Return [X, Y] of the center of cell containing provided text 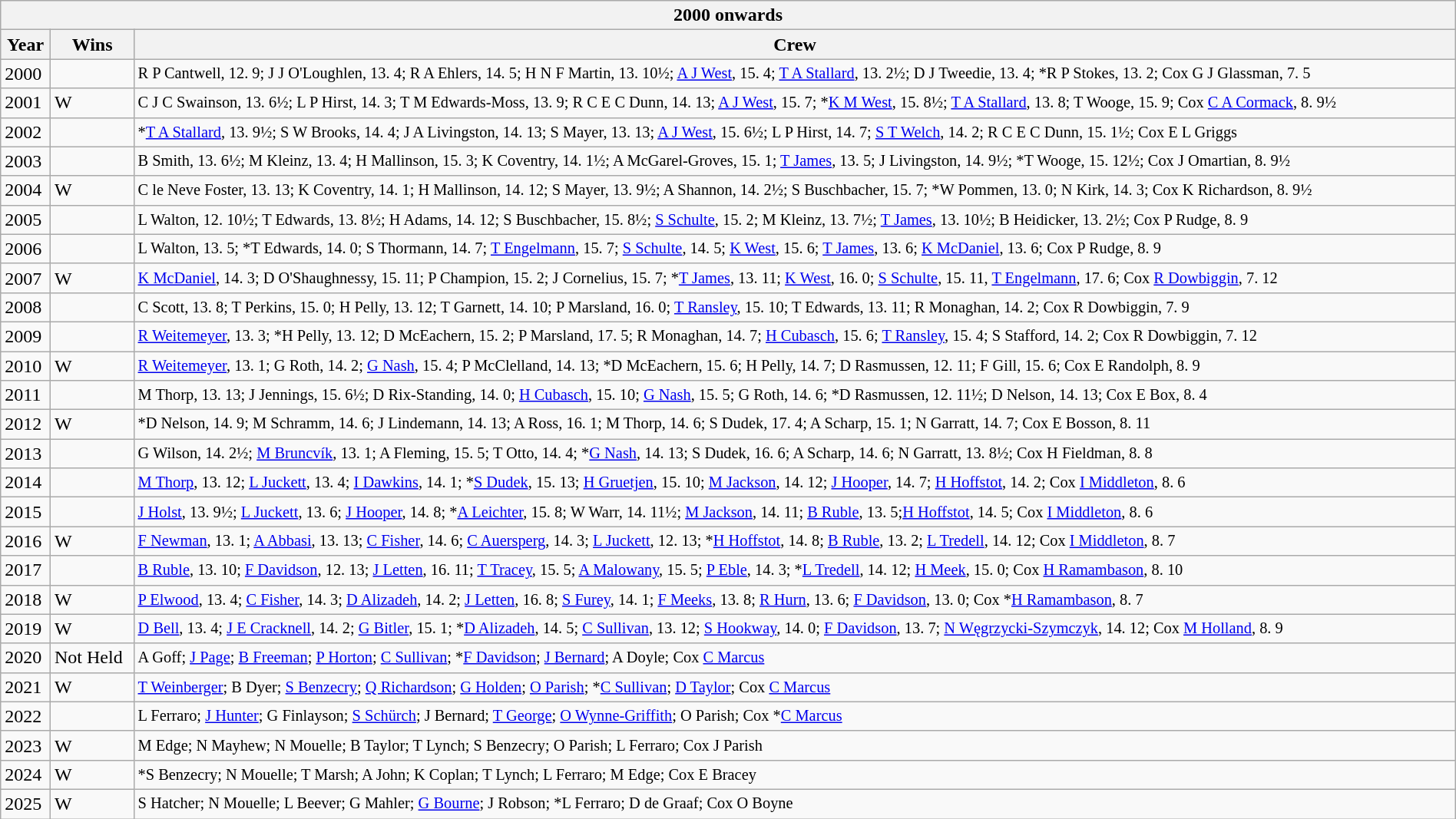
2004 [26, 190]
*S Benzecry; N Mouelle; T Marsh; A John; K Coplan; T Lynch; L Ferraro; M Edge; Cox E Bracey [796, 774]
2010 [26, 366]
2006 [26, 249]
2005 [26, 220]
2008 [26, 307]
2015 [26, 512]
2018 [26, 599]
Year [26, 45]
2012 [26, 424]
M Edge; N Mayhew; N Mouelle; B Taylor; T Lynch; S Benzecry; O Parish; L Ferraro; Cox J Parish [796, 745]
2007 [26, 278]
2020 [26, 658]
2022 [26, 716]
2017 [26, 570]
2023 [26, 745]
T Weinberger; B Dyer; S Benzecry; Q Richardson; G Holden; O Parish; *C Sullivan; D Taylor; Cox C Marcus [796, 687]
2000 onwards [728, 15]
2001 [26, 103]
2025 [26, 804]
L Ferraro; J Hunter; G Finlayson; S Schürch; J Bernard; T George; O Wynne-Griffith; O Parish; Cox *C Marcus [796, 716]
A Goff; J Page; B Freeman; P Horton; C Sullivan; *F Davidson; J Bernard; A Doyle; Cox C Marcus [796, 658]
2016 [26, 541]
2009 [26, 336]
2000 [26, 74]
S Hatcher; N Mouelle; L Beever; G Mahler; G Bourne; J Robson; *L Ferraro; D de Graaf; Cox O Boyne [796, 804]
Wins [92, 45]
2002 [26, 132]
2024 [26, 774]
2011 [26, 395]
2013 [26, 454]
Not Held [92, 658]
2019 [26, 629]
2014 [26, 483]
Crew [796, 45]
2021 [26, 687]
2003 [26, 161]
